Detect which cell encompasses the target text, then output its [x, y] center coordinate. 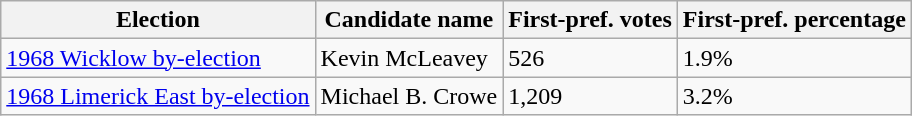
1968 Wicklow by-election [158, 58]
Election [158, 20]
Michael B. Crowe [409, 96]
Kevin McLeavey [409, 58]
1968 Limerick East by-election [158, 96]
3.2% [794, 96]
First-pref. percentage [794, 20]
526 [590, 58]
1.9% [794, 58]
First-pref. votes [590, 20]
Candidate name [409, 20]
1,209 [590, 96]
